Locate the cell with the specified text and output its (x, y) center coordinate. 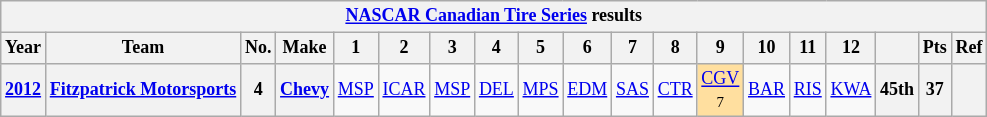
Ref (969, 48)
Pts (934, 48)
7 (633, 48)
RIS (808, 90)
ICAR (404, 90)
12 (851, 48)
CGV7 (720, 90)
CTR (675, 90)
Fitzpatrick Motorsports (142, 90)
2 (404, 48)
10 (767, 48)
Year (24, 48)
MPS (540, 90)
45th (898, 90)
37 (934, 90)
DEL (497, 90)
2012 (24, 90)
8 (675, 48)
Team (142, 48)
Make (305, 48)
NASCAR Canadian Tire Series results (494, 16)
Chevy (305, 90)
EDM (588, 90)
SAS (633, 90)
9 (720, 48)
BAR (767, 90)
1 (356, 48)
No. (258, 48)
5 (540, 48)
KWA (851, 90)
6 (588, 48)
3 (452, 48)
11 (808, 48)
